Detect which cell encompasses the target text, then output its [X, Y] center coordinate. 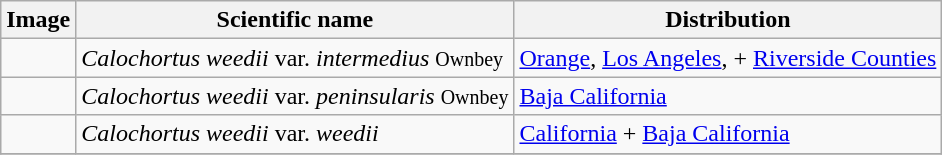
California + Baja California [728, 134]
Image [38, 20]
Calochortus weedii var. peninsularis Ownbey [295, 96]
Calochortus weedii var. weedii [295, 134]
Baja California [728, 96]
Calochortus weedii var. intermedius Ownbey [295, 58]
Orange, Los Angeles, + Riverside Counties [728, 58]
Distribution [728, 20]
Scientific name [295, 20]
